Provide the (x, y) coordinate of the cell's center where the given text is located.  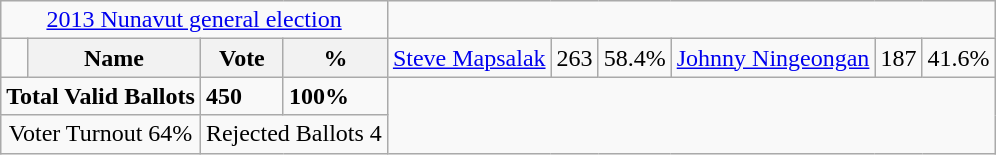
2013 Nunavut general election (194, 20)
58.4% (634, 58)
Voter Turnout 64% (101, 134)
Vote (242, 58)
Steve Mapsalak (469, 58)
41.6% (958, 58)
450 (242, 96)
Johnny Ningeongan (773, 58)
Rejected Ballots 4 (294, 134)
263 (574, 58)
187 (898, 58)
% (335, 58)
Name (114, 58)
Total Valid Ballots (101, 96)
100% (335, 96)
